Scan for the cell matching the given text and deliver its (x, y) coordinate at center. 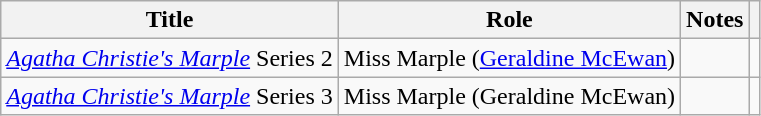
Title (170, 20)
Agatha Christie's Marple Series 3 (170, 96)
Role (509, 20)
Agatha Christie's Marple Series 2 (170, 58)
Notes (715, 20)
